Locate the cell with the specified text and output its (X, Y) center coordinate. 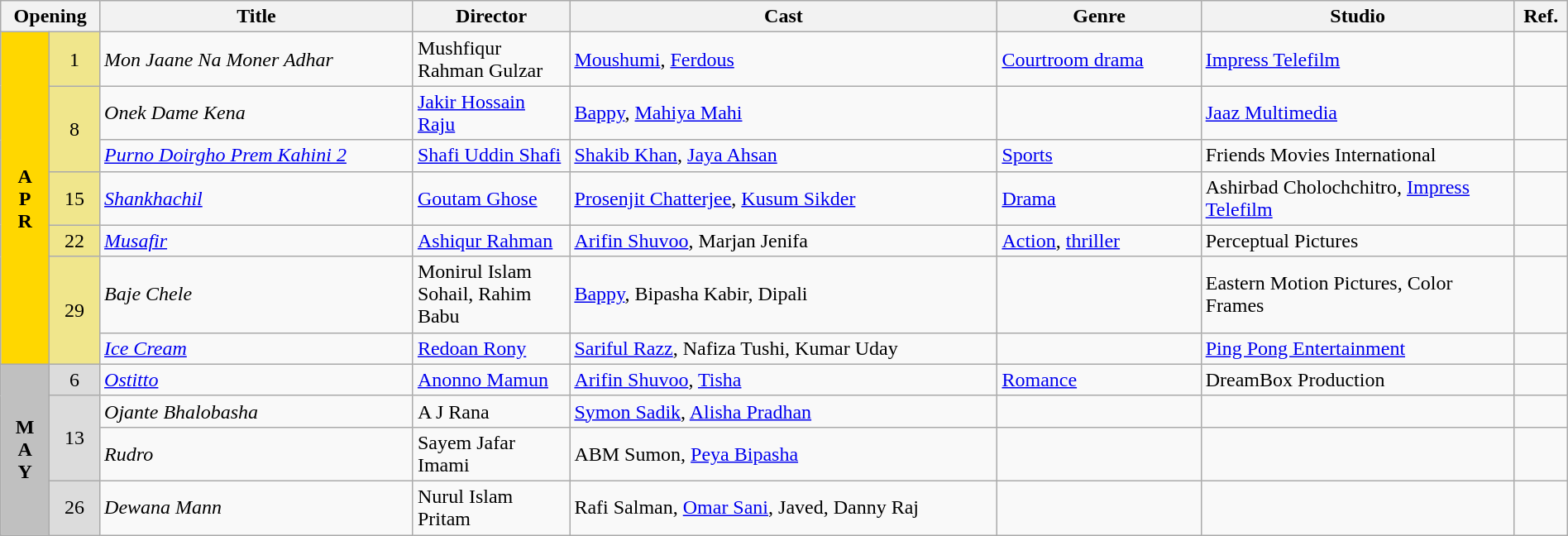
Romance (1099, 380)
Shakib Khan, Jaya Ahsan (784, 156)
Drama (1099, 199)
Nurul Islam Pritam (491, 508)
Eastern Motion Pictures, Color Frames (1358, 294)
Sariful Razz, Nafiza Tushi, Kumar Uday (784, 348)
8 (74, 129)
Cast (784, 17)
Moushumi, Ferdous (784, 60)
6 (74, 380)
Ashirbad Cholochchitro, Impress Telefilm (1358, 199)
Opening (50, 17)
Onek Dame Kena (256, 112)
Jaaz Multimedia (1358, 112)
Mon Jaane Na Moner Adhar (256, 60)
Courtroom drama (1099, 60)
Ashiqur Rahman (491, 241)
Genre (1099, 17)
Ice Cream (256, 348)
Dewana Mann (256, 508)
Friends Movies International (1358, 156)
Mushfiqur Rahman Gulzar (491, 60)
DreamBox Production (1358, 380)
Perceptual Pictures (1358, 241)
Sports (1099, 156)
Ojante Bhalobasha (256, 411)
Sayem Jafar Imami (491, 453)
Bappy, Bipasha Kabir, Dipali (784, 294)
Ref. (1541, 17)
Rudro (256, 453)
13 (74, 438)
Ostitto (256, 380)
Shankhachil (256, 199)
Goutam Ghose (491, 199)
MAY (25, 449)
Monirul Islam Sohail, Rahim Babu (491, 294)
Purno Doirgho Prem Kahini 2 (256, 156)
APR (25, 199)
ABM Sumon, Peya Bipasha (784, 453)
Prosenjit Chatterjee, Kusum Sikder (784, 199)
Jakir Hossain Raju (491, 112)
Shafi Uddin Shafi (491, 156)
Ping Pong Entertainment (1358, 348)
Title (256, 17)
A J Rana (491, 411)
Director (491, 17)
26 (74, 508)
Bappy, Mahiya Mahi (784, 112)
1 (74, 60)
29 (74, 310)
Action, thriller (1099, 241)
Impress Telefilm (1358, 60)
Arifin Shuvoo, Marjan Jenifa (784, 241)
15 (74, 199)
Musafir (256, 241)
Studio (1358, 17)
Rafi Salman, Omar Sani, Javed, Danny Raj (784, 508)
Baje Chele (256, 294)
Anonno Mamun (491, 380)
Arifin Shuvoo, Tisha (784, 380)
Symon Sadik, Alisha Pradhan (784, 411)
Redoan Rony (491, 348)
22 (74, 241)
